Determine the [x, y] coordinate at the center of the cell enclosing the given text.  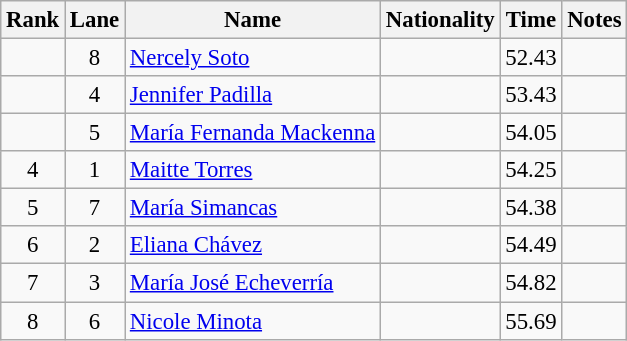
Rank [33, 20]
1 [95, 170]
Jennifer Padilla [253, 95]
54.49 [531, 245]
María Simancas [253, 208]
María José Echeverría [253, 283]
Maitte Torres [253, 170]
54.38 [531, 208]
Lane [95, 20]
Time [531, 20]
3 [95, 283]
54.05 [531, 133]
María Fernanda Mackenna [253, 133]
Nercely Soto [253, 58]
Eliana Chávez [253, 245]
Notes [594, 20]
54.82 [531, 283]
Nationality [440, 20]
53.43 [531, 95]
55.69 [531, 321]
Nicole Minota [253, 321]
Name [253, 20]
52.43 [531, 58]
54.25 [531, 170]
2 [95, 245]
